Detect which cell encompasses the target text, then output its [X, Y] center coordinate. 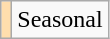
Seasonal [60, 20]
